Scan for the cell matching the given text and deliver its [X, Y] coordinate at center. 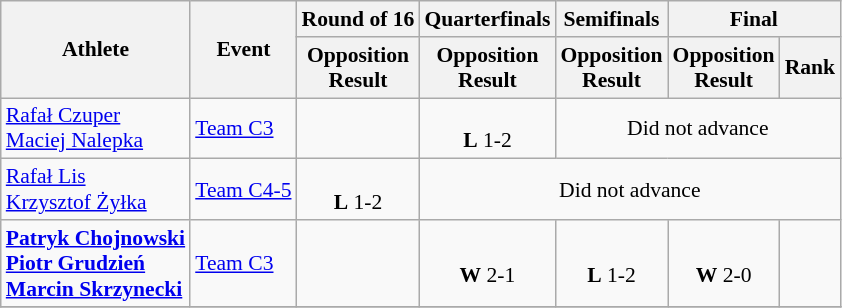
W 2-0 [724, 264]
Semifinals [611, 19]
Athlete [96, 50]
Patryk ChojnowskiPiotr GrudzieńMarcin Skrzynecki [96, 264]
Final [754, 19]
W 2-1 [487, 264]
Team C4-5 [243, 190]
Rafał LisKrzysztof Żyłka [96, 190]
Rafał CzuperMaciej Nalepka [96, 128]
Round of 16 [358, 19]
Rank [810, 68]
Event [243, 50]
Quarterfinals [487, 19]
